Provide the [X, Y] coordinate of the cell's center where the given text is located.  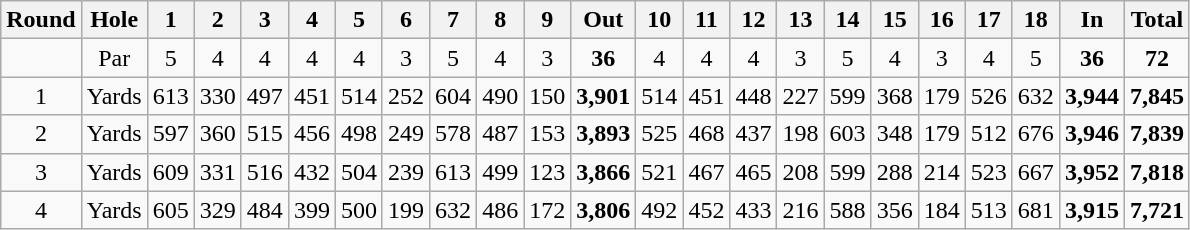
199 [406, 210]
667 [1036, 172]
448 [754, 96]
578 [454, 134]
521 [660, 172]
490 [500, 96]
13 [800, 20]
487 [500, 134]
356 [894, 210]
3,946 [1092, 134]
239 [406, 172]
609 [170, 172]
526 [988, 96]
12 [754, 20]
499 [500, 172]
467 [706, 172]
681 [1036, 210]
456 [312, 134]
3,915 [1092, 210]
486 [500, 210]
432 [312, 172]
433 [754, 210]
368 [894, 96]
500 [358, 210]
330 [218, 96]
588 [848, 210]
468 [706, 134]
7,839 [1156, 134]
348 [894, 134]
676 [1036, 134]
Par [114, 58]
10 [660, 20]
497 [264, 96]
452 [706, 210]
In [1092, 20]
360 [218, 134]
288 [894, 172]
3,944 [1092, 96]
3,893 [604, 134]
172 [548, 210]
437 [754, 134]
Total [1156, 20]
6 [406, 20]
331 [218, 172]
7,818 [1156, 172]
465 [754, 172]
3,806 [604, 210]
Round [41, 20]
504 [358, 172]
214 [942, 172]
3,866 [604, 172]
525 [660, 134]
603 [848, 134]
198 [800, 134]
516 [264, 172]
Hole [114, 20]
17 [988, 20]
8 [500, 20]
512 [988, 134]
7,721 [1156, 210]
184 [942, 210]
208 [800, 172]
15 [894, 20]
249 [406, 134]
9 [548, 20]
329 [218, 210]
150 [548, 96]
123 [548, 172]
18 [1036, 20]
252 [406, 96]
7 [454, 20]
3,952 [1092, 172]
227 [800, 96]
216 [800, 210]
399 [312, 210]
14 [848, 20]
605 [170, 210]
Out [604, 20]
7,845 [1156, 96]
515 [264, 134]
16 [942, 20]
523 [988, 172]
11 [706, 20]
604 [454, 96]
498 [358, 134]
484 [264, 210]
153 [548, 134]
3,901 [604, 96]
597 [170, 134]
513 [988, 210]
492 [660, 210]
72 [1156, 58]
